Extract the (X, Y) coordinate from the center of the cell holding the provided text.  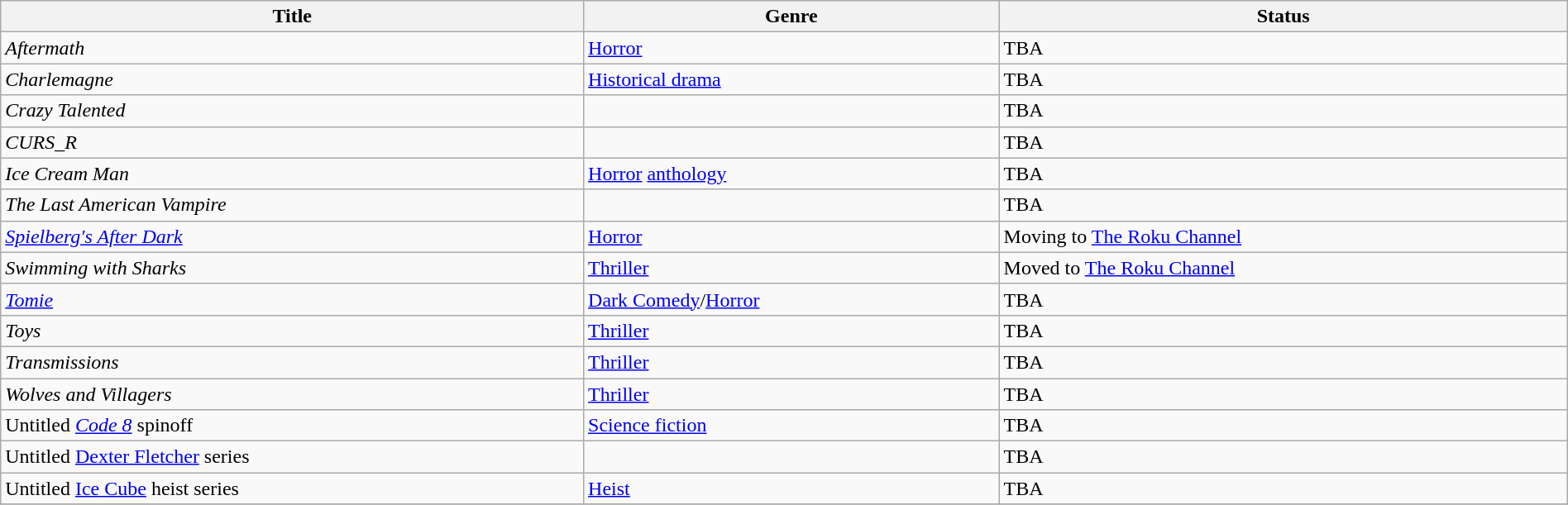
Dark Comedy/Horror (791, 299)
Wolves and Villagers (293, 394)
Untitled Dexter Fletcher series (293, 457)
The Last American Vampire (293, 205)
Tomie (293, 299)
CURS_R (293, 142)
Status (1284, 17)
Heist (791, 488)
Genre (791, 17)
Moving to The Roku Channel (1284, 236)
Historical drama (791, 79)
Horror anthology (791, 174)
Ice Cream Man (293, 174)
Untitled Code 8 spinoff (293, 426)
Spielberg's After Dark (293, 236)
Toys (293, 331)
Transmissions (293, 362)
Crazy Talented (293, 111)
Swimming with Sharks (293, 268)
Untitled Ice Cube heist series (293, 488)
Moved to The Roku Channel (1284, 268)
Science fiction (791, 426)
Charlemagne (293, 79)
Title (293, 17)
Aftermath (293, 48)
